Return (x, y) of the center of cell containing provided text 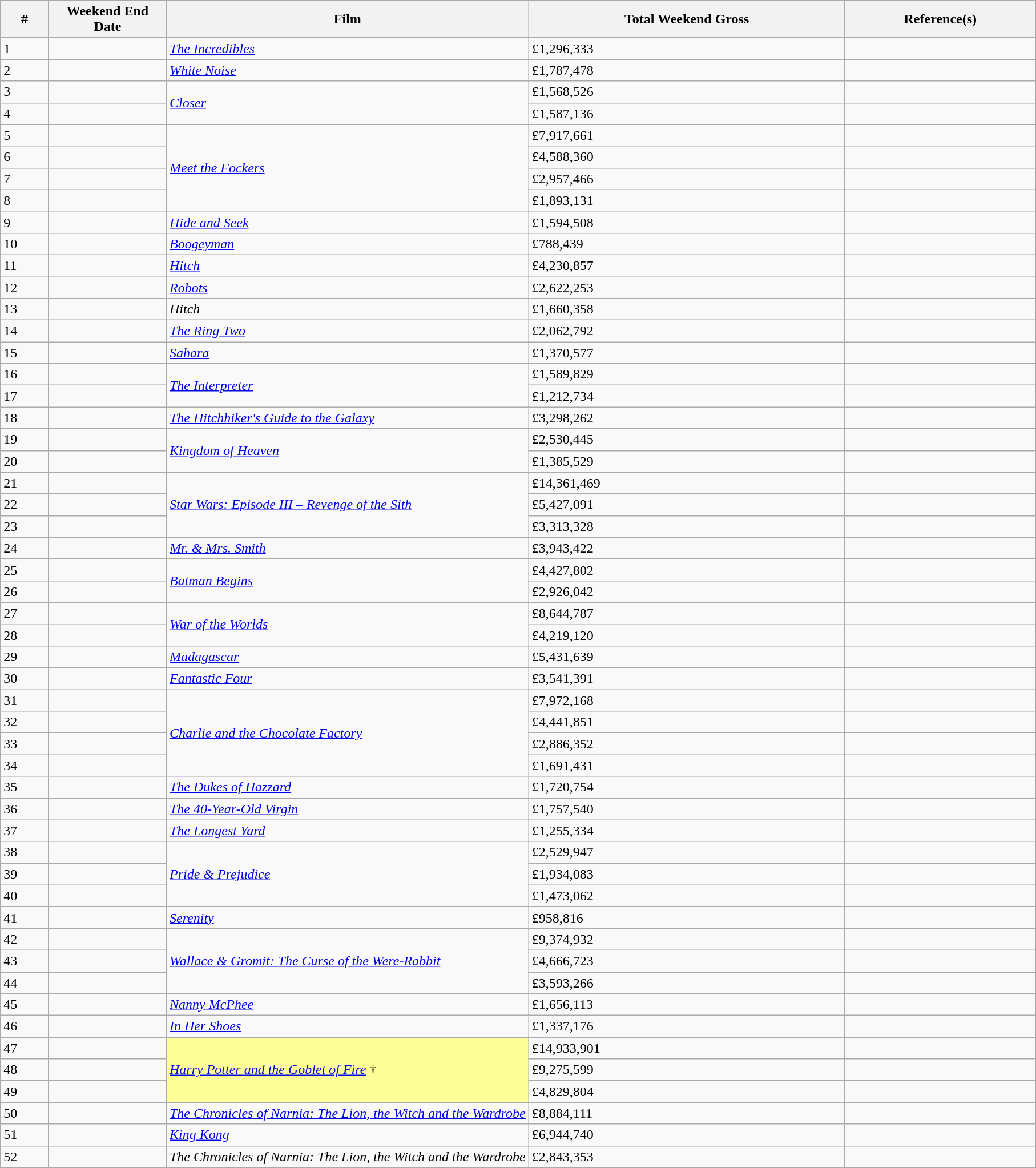
30 (25, 679)
£4,829,804 (687, 1092)
Boogeyman (347, 244)
52 (25, 1157)
Mr. & Mrs. Smith (347, 548)
Weekend End Date (107, 19)
The Interpreter (347, 385)
26 (25, 591)
The Ring Two (347, 331)
40 (25, 896)
£8,884,111 (687, 1113)
Reference(s) (941, 19)
£1,934,083 (687, 874)
£1,589,829 (687, 374)
£3,541,391 (687, 679)
The Incredibles (347, 49)
£1,594,508 (687, 222)
£2,529,947 (687, 852)
£14,933,901 (687, 1048)
£1,568,526 (687, 92)
Harry Potter and the Goblet of Fire † (347, 1070)
42 (25, 939)
£4,588,360 (687, 157)
19 (25, 440)
Wallace & Gromit: The Curse of the Were-Rabbit (347, 961)
£4,427,802 (687, 570)
48 (25, 1070)
£4,230,857 (687, 265)
£1,337,176 (687, 1026)
1 (25, 49)
£5,427,091 (687, 505)
£1,212,734 (687, 396)
25 (25, 570)
8 (25, 200)
The Longest Yard (347, 831)
£1,370,577 (687, 353)
11 (25, 265)
£9,374,932 (687, 939)
£4,666,723 (687, 961)
Meet the Fockers (347, 168)
39 (25, 874)
£788,439 (687, 244)
34 (25, 766)
£2,957,466 (687, 179)
43 (25, 961)
47 (25, 1048)
45 (25, 1005)
7 (25, 179)
# (25, 19)
Serenity (347, 917)
18 (25, 418)
15 (25, 353)
38 (25, 852)
36 (25, 809)
War of the Worlds (347, 624)
21 (25, 483)
5 (25, 135)
The Hitchhiker's Guide to the Galaxy (347, 418)
32 (25, 722)
White Noise (347, 70)
35 (25, 787)
Kingdom of Heaven (347, 450)
13 (25, 309)
28 (25, 635)
24 (25, 548)
33 (25, 744)
£1,691,431 (687, 766)
44 (25, 982)
£3,298,262 (687, 418)
4 (25, 114)
£4,219,120 (687, 635)
£3,593,266 (687, 982)
King Kong (347, 1135)
£2,622,253 (687, 287)
£3,313,328 (687, 526)
£958,816 (687, 917)
Charlie and the Chocolate Factory (347, 733)
£1,587,136 (687, 114)
50 (25, 1113)
Total Weekend Gross (687, 19)
£2,886,352 (687, 744)
The Dukes of Hazzard (347, 787)
20 (25, 461)
14 (25, 331)
Fantastic Four (347, 679)
£1,255,334 (687, 831)
9 (25, 222)
27 (25, 613)
Madagascar (347, 657)
22 (25, 505)
In Her Shoes (347, 1026)
£2,843,353 (687, 1157)
£8,644,787 (687, 613)
£7,972,168 (687, 700)
31 (25, 700)
46 (25, 1026)
£7,917,661 (687, 135)
Film (347, 19)
£1,720,754 (687, 787)
16 (25, 374)
51 (25, 1135)
£1,385,529 (687, 461)
Hide and Seek (347, 222)
£1,757,540 (687, 809)
£2,926,042 (687, 591)
17 (25, 396)
Robots (347, 287)
£14,361,469 (687, 483)
41 (25, 917)
Pride & Prejudice (347, 874)
£5,431,639 (687, 657)
£3,943,422 (687, 548)
29 (25, 657)
49 (25, 1092)
£1,296,333 (687, 49)
£6,944,740 (687, 1135)
3 (25, 92)
£1,473,062 (687, 896)
37 (25, 831)
£4,441,851 (687, 722)
£1,893,131 (687, 200)
£1,787,478 (687, 70)
Sahara (347, 353)
Star Wars: Episode III – Revenge of the Sith (347, 505)
Batman Begins (347, 581)
12 (25, 287)
£2,062,792 (687, 331)
23 (25, 526)
Closer (347, 103)
10 (25, 244)
£2,530,445 (687, 440)
Nanny McPhee (347, 1005)
The 40-Year-Old Virgin (347, 809)
£9,275,599 (687, 1070)
£1,656,113 (687, 1005)
6 (25, 157)
£1,660,358 (687, 309)
2 (25, 70)
